Output the (X, Y) coordinate of the center of the cell containing the given text.  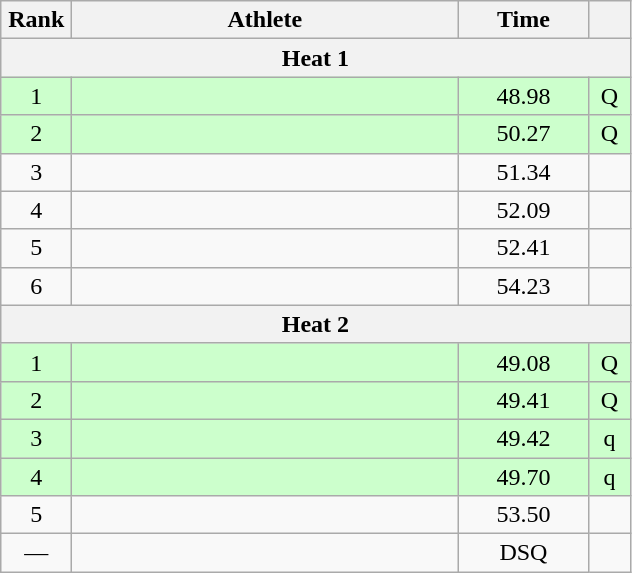
50.27 (524, 134)
Heat 1 (316, 58)
— (36, 553)
Athlete (265, 20)
Time (524, 20)
52.41 (524, 248)
DSQ (524, 553)
49.42 (524, 438)
54.23 (524, 286)
Rank (36, 20)
49.70 (524, 477)
48.98 (524, 96)
Heat 2 (316, 324)
49.08 (524, 362)
6 (36, 286)
53.50 (524, 515)
52.09 (524, 210)
49.41 (524, 400)
51.34 (524, 172)
